Provide the (X, Y) coordinate of the cell's center where the given text is located.  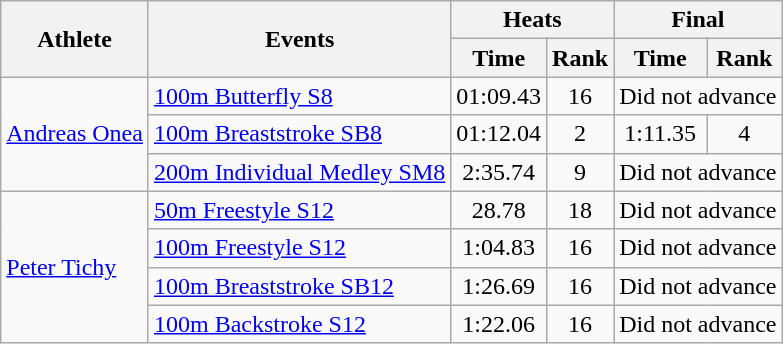
100m Breaststroke SB8 (299, 134)
Peter Tichy (75, 267)
100m Breaststroke SB12 (299, 286)
100m Butterfly S8 (299, 96)
Final (698, 20)
1:22.06 (499, 324)
200m Individual Medley SM8 (299, 172)
1:26.69 (499, 286)
28.78 (499, 210)
50m Freestyle S12 (299, 210)
2 (580, 134)
01:12.04 (499, 134)
2:35.74 (499, 172)
01:09.43 (499, 96)
Andreas Onea (75, 134)
100m Backstroke S12 (299, 324)
9 (580, 172)
1:04.83 (499, 248)
100m Freestyle S12 (299, 248)
1:11.35 (660, 134)
Events (299, 39)
Athlete (75, 39)
4 (744, 134)
Heats (532, 20)
18 (580, 210)
